Output the [x, y] coordinate of the center of the cell containing the given text.  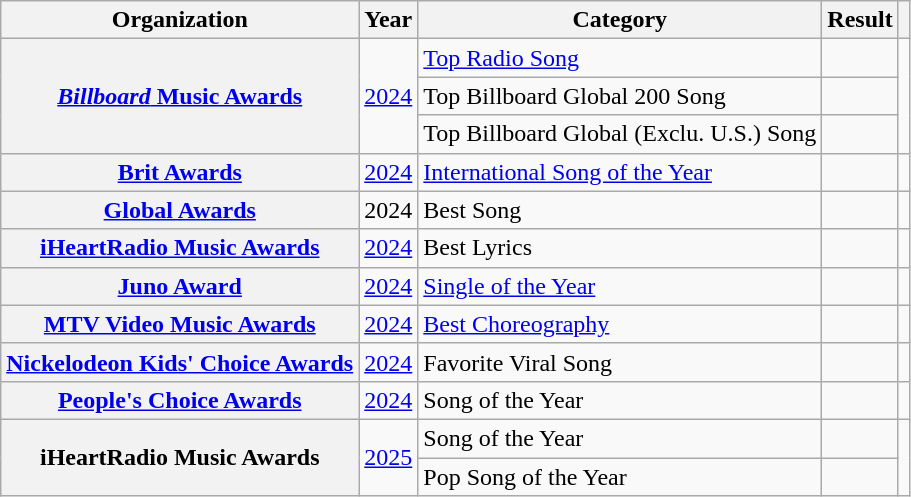
Top Radio Song [620, 58]
2025 [388, 457]
Category [620, 20]
Brit Awards [180, 172]
Best Song [620, 210]
People's Choice Awards [180, 400]
Single of the Year [620, 286]
Top Billboard Global 200 Song [620, 96]
Result [860, 20]
International Song of the Year [620, 172]
Juno Award [180, 286]
Nickelodeon Kids' Choice Awards [180, 362]
Global Awards [180, 210]
Top Billboard Global (Exclu. U.S.) Song [620, 134]
Year [388, 20]
Pop Song of the Year [620, 477]
MTV Video Music Awards [180, 324]
Billboard Music Awards [180, 96]
Favorite Viral Song [620, 362]
Best Lyrics [620, 248]
Best Choreography [620, 324]
Organization [180, 20]
